Scan for the cell matching the given text and deliver its [X, Y] coordinate at center. 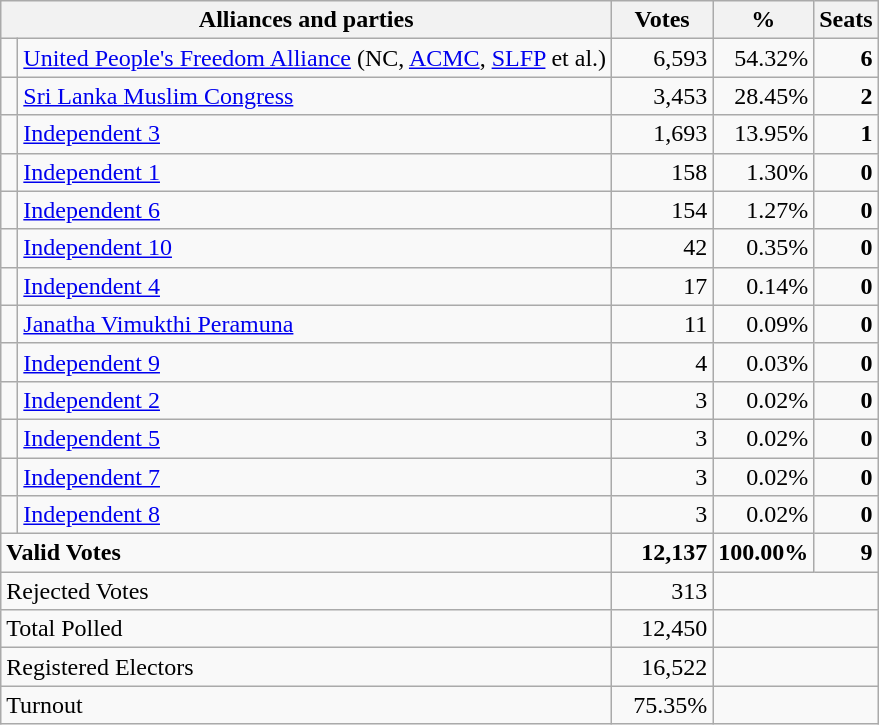
Independent 2 [315, 400]
Independent 1 [315, 172]
100.00% [764, 553]
2 [846, 96]
Independent 8 [315, 515]
Seats [846, 20]
Turnout [306, 705]
42 [662, 248]
Independent 6 [315, 210]
12,450 [662, 629]
28.45% [764, 96]
0.35% [764, 248]
1 [846, 134]
154 [662, 210]
1.30% [764, 172]
Independent 9 [315, 362]
Independent 5 [315, 438]
Sri Lanka Muslim Congress [315, 96]
Rejected Votes [306, 591]
158 [662, 172]
Independent 4 [315, 286]
0.03% [764, 362]
17 [662, 286]
1,693 [662, 134]
11 [662, 324]
313 [662, 591]
Alliances and parties [306, 20]
Registered Electors [306, 667]
Independent 10 [315, 248]
9 [846, 553]
0.09% [764, 324]
0.14% [764, 286]
12,137 [662, 553]
United People's Freedom Alliance (NC, ACMC, SLFP et al.) [315, 58]
Votes [662, 20]
16,522 [662, 667]
Independent 3 [315, 134]
Total Polled [306, 629]
54.32% [764, 58]
1.27% [764, 210]
% [764, 20]
75.35% [662, 705]
Valid Votes [306, 553]
6,593 [662, 58]
4 [662, 362]
Janatha Vimukthi Peramuna [315, 324]
13.95% [764, 134]
3,453 [662, 96]
Independent 7 [315, 477]
6 [846, 58]
